Return [X, Y] of the center of cell containing provided text 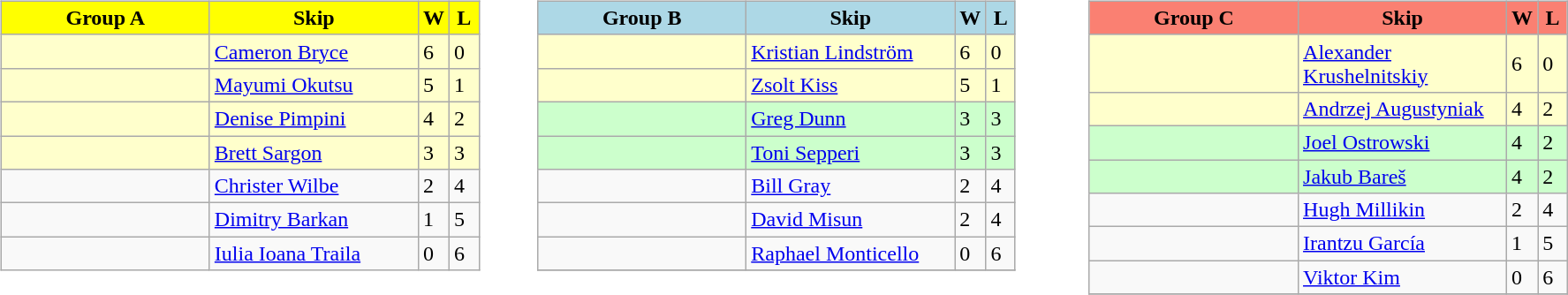
Raphael Monticello [851, 253]
Toni Sepperi [851, 153]
Group B [642, 18]
Kristian Lindström [851, 51]
Iulia Ioana Traila [314, 253]
Group A [105, 18]
Viktor Kim [1403, 277]
Mayumi Okutsu [314, 85]
Hugh Millikin [1403, 210]
Dimitry Barkan [314, 220]
Brett Sargon [314, 153]
Group C [1193, 18]
Alexander Krushelnitskiy [1403, 64]
David Misun [851, 220]
Cameron Bryce [314, 51]
Bill Gray [851, 186]
Irantzu García [1403, 244]
Christer Wilbe [314, 186]
Zsolt Kiss [851, 85]
Denise Pimpini [314, 118]
Greg Dunn [851, 118]
Joel Ostrowski [1403, 142]
Jakub Bareš [1403, 176]
Andrzej Augustyniak [1403, 109]
